Provide the [x, y] coordinate of the cell's center where the given text is located.  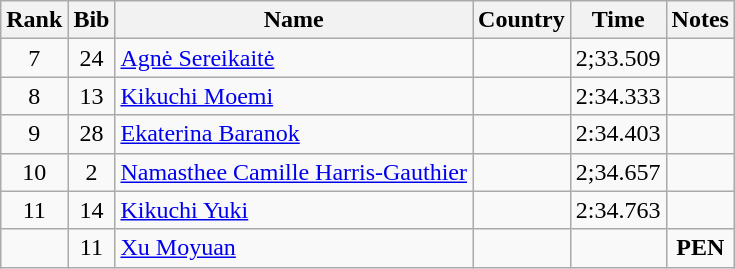
13 [92, 96]
Kikuchi Moemi [294, 96]
2:34.763 [618, 210]
Ekaterina Baranok [294, 134]
Time [618, 20]
2;34.657 [618, 172]
Bib [92, 20]
Namasthee Camille Harris-Gauthier [294, 172]
9 [34, 134]
7 [34, 58]
Agnė Sereikaitė [294, 58]
2;33.509 [618, 58]
Xu Moyuan [294, 248]
2 [92, 172]
10 [34, 172]
Name [294, 20]
2:34.333 [618, 96]
14 [92, 210]
8 [34, 96]
Kikuchi Yuki [294, 210]
2:34.403 [618, 134]
Rank [34, 20]
28 [92, 134]
PEN [700, 248]
24 [92, 58]
Country [522, 20]
Notes [700, 20]
